For the text-containing cell, return its midpoint in (X, Y) coordinate format. 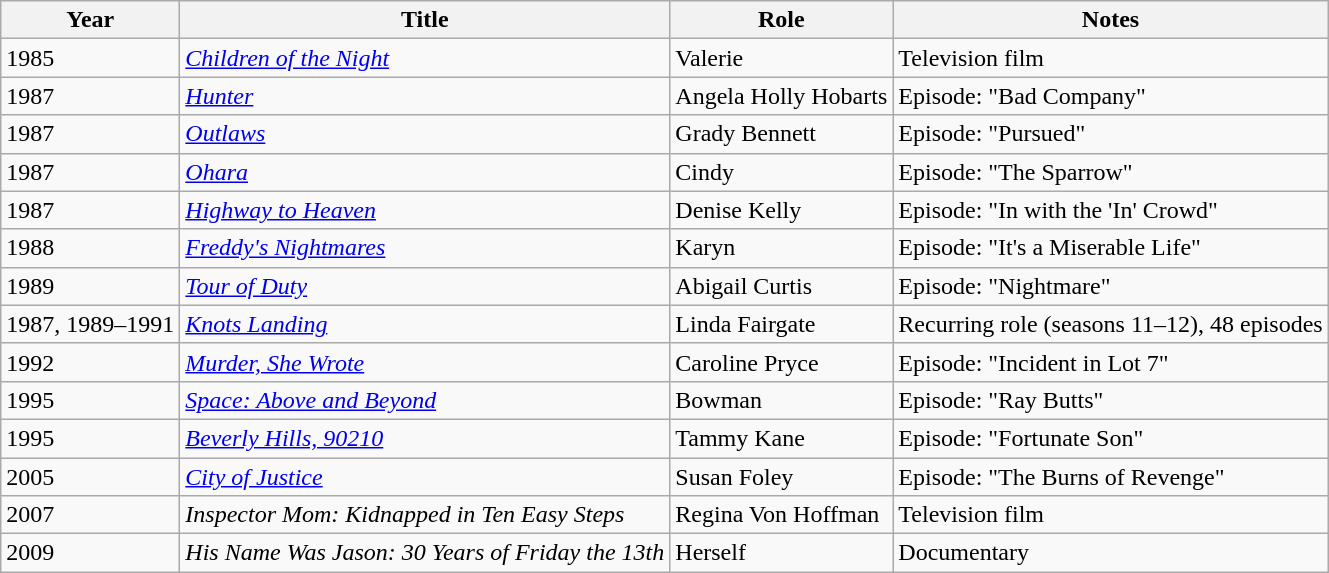
Episode: "Pursued" (1110, 134)
Ohara (425, 172)
2007 (90, 515)
Bowman (782, 400)
2005 (90, 477)
Notes (1110, 20)
Episode: "Fortunate Son" (1110, 438)
Denise Kelly (782, 210)
Herself (782, 553)
Regina Von Hoffman (782, 515)
2009 (90, 553)
Space: Above and Beyond (425, 400)
1987, 1989–1991 (90, 324)
Highway to Heaven (425, 210)
Episode: "Nightmare" (1110, 286)
Linda Fairgate (782, 324)
Valerie (782, 58)
Cindy (782, 172)
Year (90, 20)
1992 (90, 362)
1989 (90, 286)
Children of the Night (425, 58)
Abigail Curtis (782, 286)
Angela Holly Hobarts (782, 96)
Title (425, 20)
Beverly Hills, 90210 (425, 438)
Hunter (425, 96)
1985 (90, 58)
Documentary (1110, 553)
Tammy Kane (782, 438)
City of Justice (425, 477)
Murder, She Wrote (425, 362)
His Name Was Jason: 30 Years of Friday the 13th (425, 553)
Episode: "In with the 'In' Crowd" (1110, 210)
1988 (90, 248)
Tour of Duty (425, 286)
Role (782, 20)
Episode: "It's a Miserable Life" (1110, 248)
Knots Landing (425, 324)
Karyn (782, 248)
Episode: "Ray Butts" (1110, 400)
Outlaws (425, 134)
Recurring role (seasons 11–12), 48 episodes (1110, 324)
Episode: "Bad Company" (1110, 96)
Inspector Mom: Kidnapped in Ten Easy Steps (425, 515)
Freddy's Nightmares (425, 248)
Susan Foley (782, 477)
Caroline Pryce (782, 362)
Episode: "The Burns of Revenge" (1110, 477)
Episode: "Incident in Lot 7" (1110, 362)
Episode: "The Sparrow" (1110, 172)
Grady Bennett (782, 134)
